Output the (X, Y) coordinate of the center of the cell containing the given text.  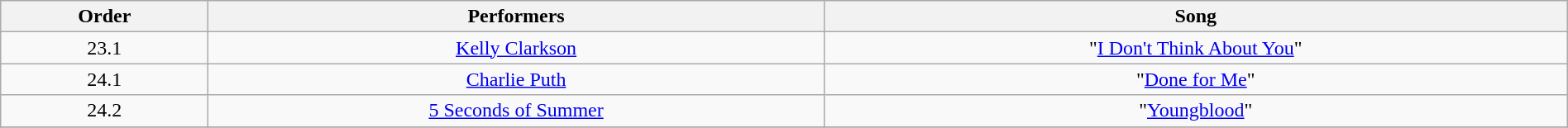
Song (1196, 17)
5 Seconds of Summer (516, 111)
"Done for Me" (1196, 79)
24.1 (104, 79)
"Youngblood" (1196, 111)
"I Don't Think About You" (1196, 48)
Order (104, 17)
Charlie Puth (516, 79)
24.2 (104, 111)
23.1 (104, 48)
Kelly Clarkson (516, 48)
Performers (516, 17)
